Capture the cell that displays the provided text and extract its (x, y) central coordinate. 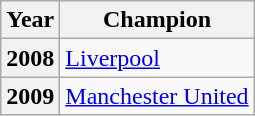
Manchester United (157, 96)
Champion (157, 20)
Liverpool (157, 58)
2009 (30, 96)
2008 (30, 58)
Year (30, 20)
